Return the [x, y] coordinate for the center point of the cell that contains the specified text.  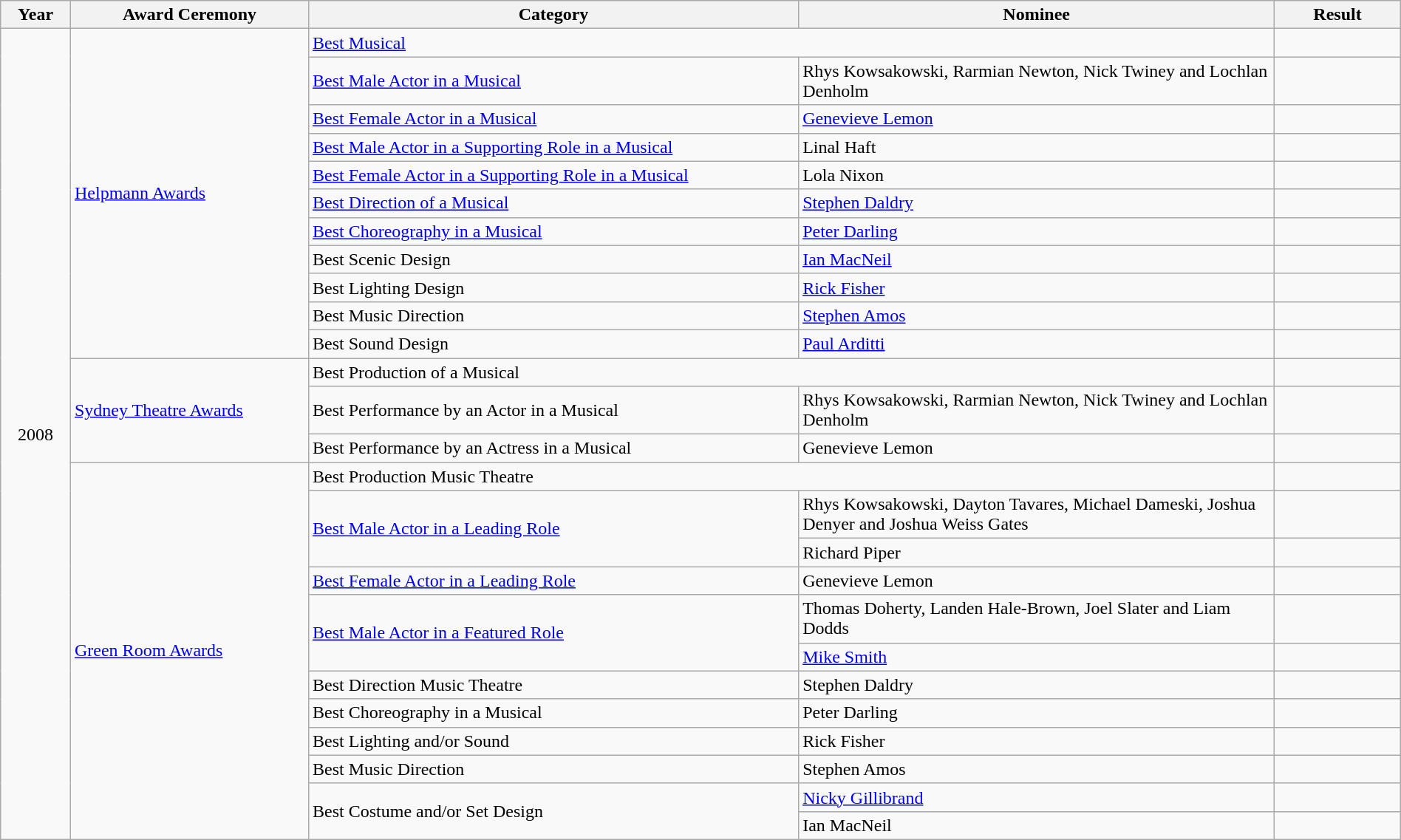
Year [35, 15]
Best Male Actor in a Supporting Role in a Musical [554, 147]
Best Performance by an Actor in a Musical [554, 411]
Paul Arditti [1037, 344]
Richard Piper [1037, 553]
Best Performance by an Actress in a Musical [554, 448]
Nicky Gillibrand [1037, 797]
Nominee [1037, 15]
2008 [35, 434]
Best Scenic Design [554, 259]
Best Lighting and/or Sound [554, 741]
Sydney Theatre Awards [189, 409]
Helpmann Awards [189, 194]
Mike Smith [1037, 657]
Best Costume and/or Set Design [554, 811]
Best Female Actor in a Supporting Role in a Musical [554, 175]
Best Production Music Theatre [792, 477]
Best Lighting Design [554, 287]
Linal Haft [1037, 147]
Lola Nixon [1037, 175]
Green Room Awards [189, 652]
Rhys Kowsakowski, Dayton Tavares, Michael Dameski, Joshua Denyer and Joshua Weiss Gates [1037, 514]
Result [1337, 15]
Best Male Actor in a Leading Role [554, 529]
Best Sound Design [554, 344]
Thomas Doherty, Landen Hale-Brown, Joel Slater and Liam Dodds [1037, 619]
Best Direction of a Musical [554, 203]
Best Male Actor in a Musical [554, 81]
Best Male Actor in a Featured Role [554, 632]
Best Production of a Musical [792, 372]
Category [554, 15]
Award Ceremony [189, 15]
Best Female Actor in a Musical [554, 119]
Best Musical [792, 43]
Best Female Actor in a Leading Role [554, 581]
Best Direction Music Theatre [554, 685]
